From the cell containing the given text, extract its center point as (x, y) coordinate. 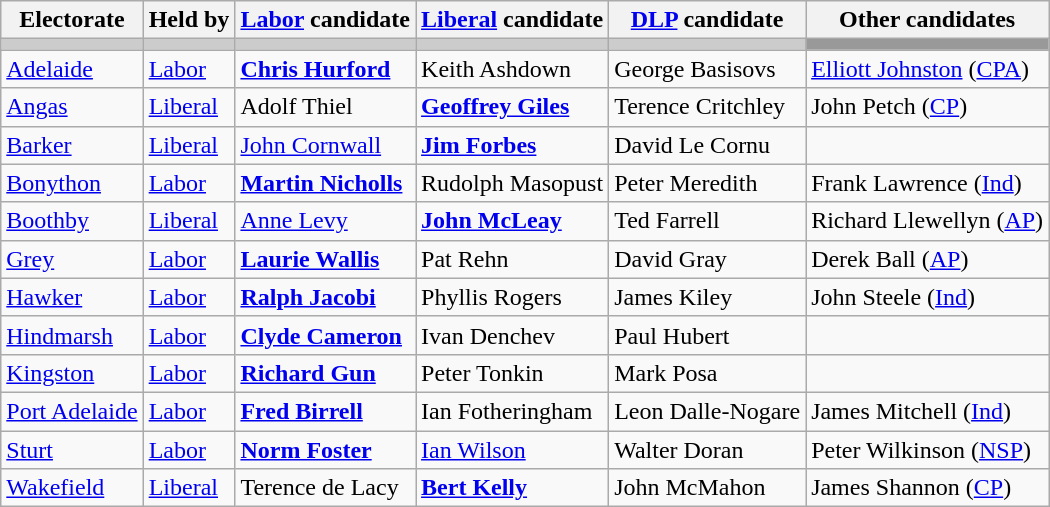
Laurie Wallis (326, 259)
Anne Levy (326, 221)
Pat Rehn (512, 259)
David Le Cornu (708, 145)
Peter Meredith (708, 183)
John Steele (Ind) (928, 297)
Electorate (72, 20)
Jim Forbes (512, 145)
Ian Fotheringham (512, 411)
James Mitchell (Ind) (928, 411)
Ralph Jacobi (326, 297)
Kingston (72, 373)
James Kiley (708, 297)
Chris Hurford (326, 69)
John Cornwall (326, 145)
Hawker (72, 297)
Held by (189, 20)
Adelaide (72, 69)
Leon Dalle-Nogare (708, 411)
Labor candidate (326, 20)
Richard Gun (326, 373)
Bonython (72, 183)
Wakefield (72, 488)
John McMahon (708, 488)
David Gray (708, 259)
Phyllis Rogers (512, 297)
Liberal candidate (512, 20)
Norm Foster (326, 449)
Rudolph Masopust (512, 183)
Ivan Denchev (512, 335)
Sturt (72, 449)
Barker (72, 145)
Paul Hubert (708, 335)
Peter Wilkinson (NSP) (928, 449)
Elliott Johnston (CPA) (928, 69)
Derek Ball (AP) (928, 259)
Angas (72, 107)
Richard Llewellyn (AP) (928, 221)
Mark Posa (708, 373)
Clyde Cameron (326, 335)
Hindmarsh (72, 335)
Ted Farrell (708, 221)
Boothby (72, 221)
DLP candidate (708, 20)
Walter Doran (708, 449)
Ian Wilson (512, 449)
Keith Ashdown (512, 69)
Terence Critchley (708, 107)
John Petch (CP) (928, 107)
Fred Birrell (326, 411)
Other candidates (928, 20)
Terence de Lacy (326, 488)
Grey (72, 259)
Adolf Thiel (326, 107)
James Shannon (CP) (928, 488)
Bert Kelly (512, 488)
Port Adelaide (72, 411)
Peter Tonkin (512, 373)
Geoffrey Giles (512, 107)
John McLeay (512, 221)
Martin Nicholls (326, 183)
Frank Lawrence (Ind) (928, 183)
George Basisovs (708, 69)
